Identify which cell holds the provided text, then report its (X, Y) central coordinate. 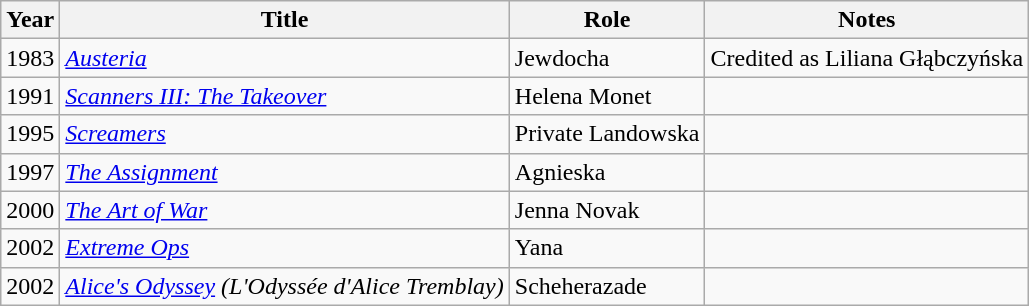
Alice's Odyssey (L'Odyssée d'Alice Tremblay) (284, 286)
Jenna Novak (607, 210)
Helena Monet (607, 96)
Agnieska (607, 172)
1991 (30, 96)
2000 (30, 210)
1997 (30, 172)
Scheherazade (607, 286)
Austeria (284, 58)
Credited as Liliana Głąbczyńska (867, 58)
The Assignment (284, 172)
Year (30, 20)
Role (607, 20)
Scanners III: The Takeover (284, 96)
1995 (30, 134)
1983 (30, 58)
Title (284, 20)
The Art of War (284, 210)
Notes (867, 20)
Extreme Ops (284, 248)
Yana (607, 248)
Jewdocha (607, 58)
Screamers (284, 134)
Private Landowska (607, 134)
